Capture the cell that displays the provided text and extract its (x, y) central coordinate. 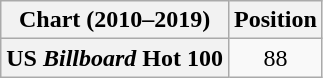
US Billboard Hot 100 (115, 58)
88 (276, 58)
Chart (2010–2019) (115, 20)
Position (276, 20)
